From the cell containing the given text, extract its center point as [x, y] coordinate. 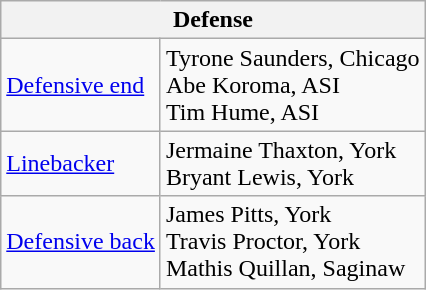
James Pitts, YorkTravis Proctor, YorkMathis Quillan, Saginaw [292, 242]
Defensive end [81, 85]
Defense [213, 20]
Jermaine Thaxton, YorkBryant Lewis, York [292, 164]
Linebacker [81, 164]
Defensive back [81, 242]
Tyrone Saunders, ChicagoAbe Koroma, ASITim Hume, ASI [292, 85]
